Locate the cell with the specified text and output its (X, Y) center coordinate. 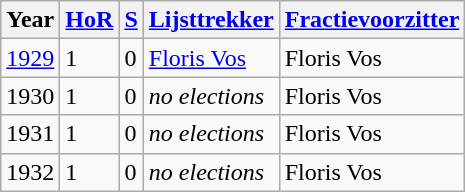
Year (30, 20)
1930 (30, 96)
1929 (30, 58)
S (131, 20)
1932 (30, 172)
Fractievoorzitter (372, 20)
HoR (90, 20)
1931 (30, 134)
Lijsttrekker (211, 20)
